Locate the cell with the specified text and output its [x, y] center coordinate. 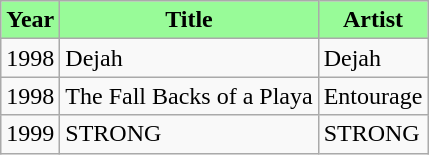
Artist [373, 20]
1999 [30, 134]
Title [189, 20]
The Fall Backs of a Playa [189, 96]
Year [30, 20]
Entourage [373, 96]
